For the text-containing cell, return its midpoint in [x, y] coordinate format. 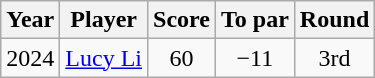
Lucy Li [104, 58]
60 [182, 58]
Round [334, 20]
−11 [254, 58]
Player [104, 20]
2024 [30, 58]
Year [30, 20]
3rd [334, 58]
To par [254, 20]
Score [182, 20]
